Provide the (X, Y) coordinate of the cell's center where the given text is located.  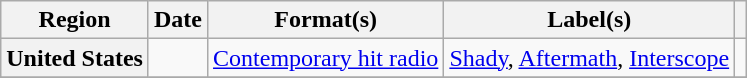
United States (75, 58)
Region (75, 20)
Contemporary hit radio (326, 58)
Date (178, 20)
Format(s) (326, 20)
Label(s) (590, 20)
Shady, Aftermath, Interscope (590, 58)
